Locate the cell with the specified text and output its [X, Y] center coordinate. 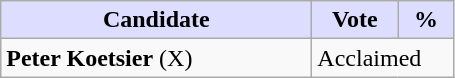
Peter Koetsier (X) [156, 58]
Acclaimed [383, 58]
Candidate [156, 20]
% [426, 20]
Vote [355, 20]
